Detect which cell encompasses the target text, then output its (X, Y) center coordinate. 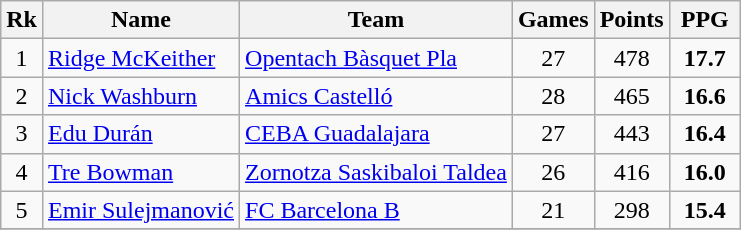
Opentach Bàsquet Pla (376, 58)
3 (22, 134)
Zornotza Saskibaloi Taldea (376, 172)
16.0 (704, 172)
Edu Durán (140, 134)
478 (632, 58)
Games (553, 20)
5 (22, 210)
Tre Bowman (140, 172)
Team (376, 20)
FC Barcelona B (376, 210)
4 (22, 172)
28 (553, 96)
17.7 (704, 58)
21 (553, 210)
2 (22, 96)
298 (632, 210)
26 (553, 172)
16.6 (704, 96)
Name (140, 20)
16.4 (704, 134)
443 (632, 134)
CEBA Guadalajara (376, 134)
465 (632, 96)
Ridge McKeither (140, 58)
Amics Castelló (376, 96)
Rk (22, 20)
Emir Sulejmanović (140, 210)
Nick Washburn (140, 96)
15.4 (704, 210)
PPG (704, 20)
Points (632, 20)
1 (22, 58)
416 (632, 172)
